Detect which cell encompasses the target text, then output its (x, y) center coordinate. 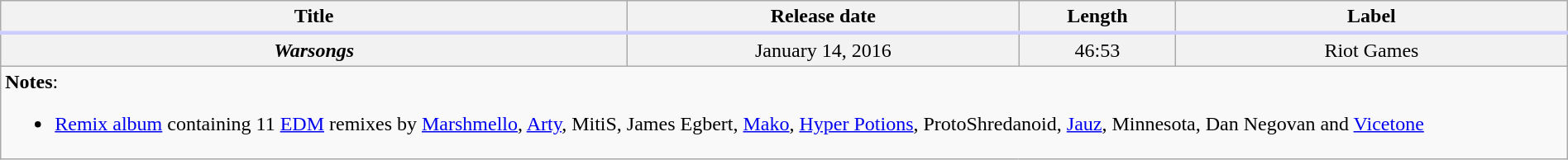
January 14, 2016 (824, 49)
Title (314, 17)
Riot Games (1372, 49)
Length (1097, 17)
Label (1372, 17)
46:53 (1097, 49)
Release date (824, 17)
Warsongs (314, 49)
